Output the (x, y) coordinate of the center of the cell containing the given text.  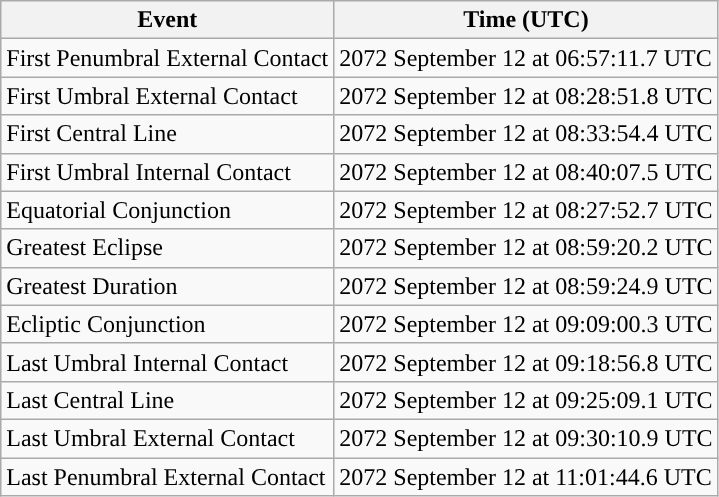
2072 September 12 at 08:33:54.4 UTC (526, 134)
Event (168, 20)
Time (UTC) (526, 20)
2072 September 12 at 08:59:24.9 UTC (526, 286)
Greatest Duration (168, 286)
Last Penumbral External Contact (168, 477)
2072 September 12 at 06:57:11.7 UTC (526, 58)
2072 September 12 at 08:40:07.5 UTC (526, 172)
Last Central Line (168, 400)
First Central Line (168, 134)
2072 September 12 at 08:59:20.2 UTC (526, 248)
Ecliptic Conjunction (168, 324)
Greatest Eclipse (168, 248)
2072 September 12 at 11:01:44.6 UTC (526, 477)
2072 September 12 at 08:28:51.8 UTC (526, 96)
First Penumbral External Contact (168, 58)
Equatorial Conjunction (168, 210)
2072 September 12 at 08:27:52.7 UTC (526, 210)
2072 September 12 at 09:18:56.8 UTC (526, 362)
Last Umbral External Contact (168, 438)
First Umbral Internal Contact (168, 172)
2072 September 12 at 09:09:00.3 UTC (526, 324)
2072 September 12 at 09:30:10.9 UTC (526, 438)
First Umbral External Contact (168, 96)
Last Umbral Internal Contact (168, 362)
2072 September 12 at 09:25:09.1 UTC (526, 400)
